Return [x, y] of the center of cell containing provided text 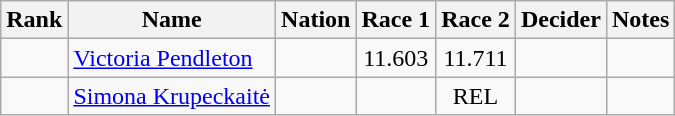
Simona Krupeckaitė [172, 96]
Race 1 [396, 20]
Decider [560, 20]
Race 2 [476, 20]
11.711 [476, 58]
Notes [640, 20]
Nation [316, 20]
Rank [34, 20]
REL [476, 96]
Name [172, 20]
Victoria Pendleton [172, 58]
11.603 [396, 58]
